Return (X, Y) of the center of cell containing provided text 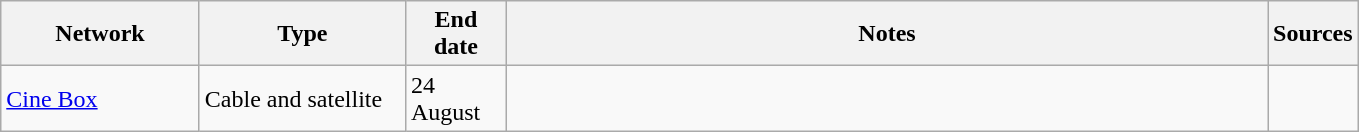
24 August (456, 98)
Network (100, 34)
Notes (886, 34)
Cine Box (100, 98)
Sources (1314, 34)
End date (456, 34)
Cable and satellite (302, 98)
Type (302, 34)
